Capture the cell that displays the provided text and extract its (x, y) central coordinate. 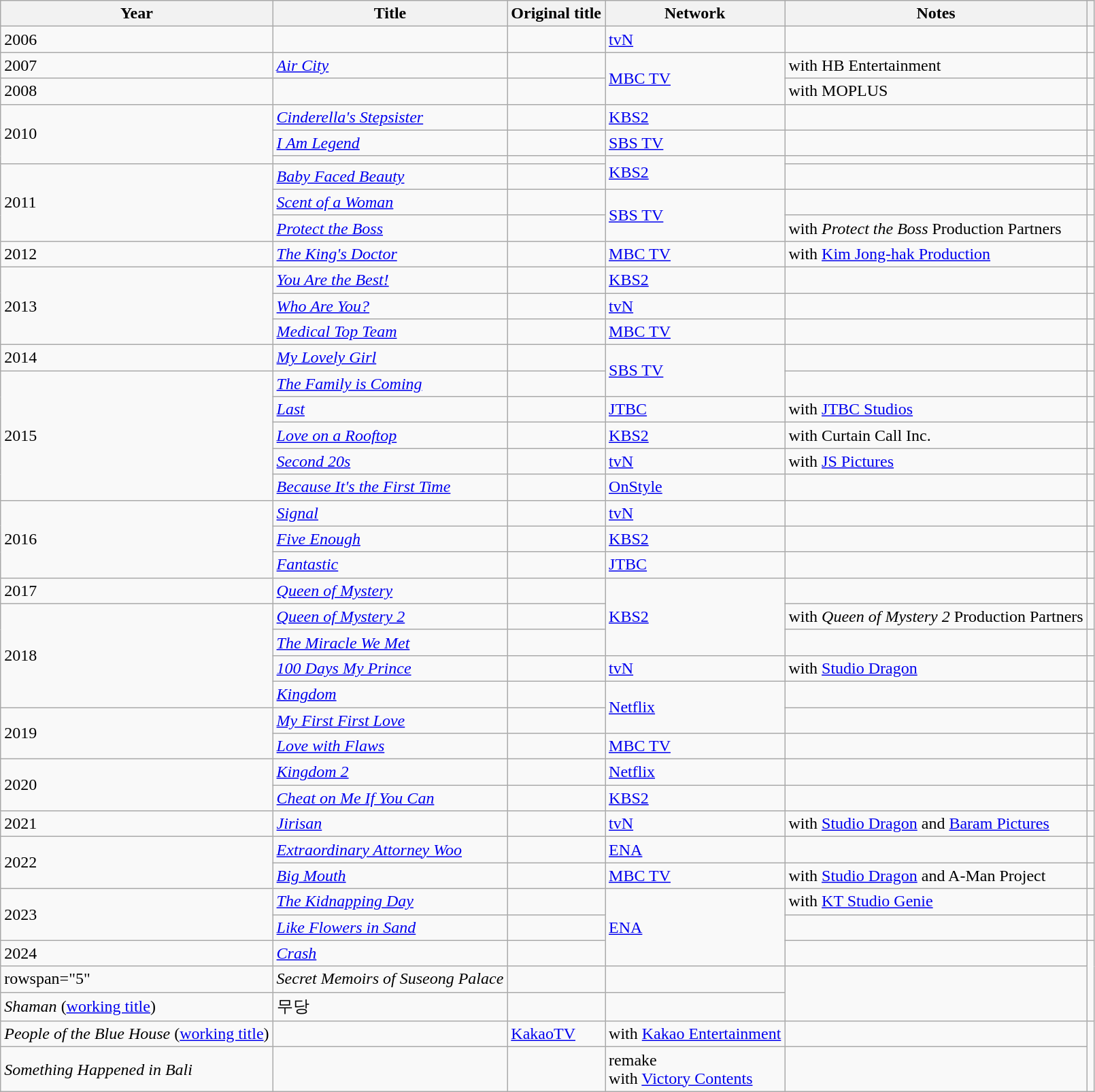
Five Enough (390, 539)
remakewith Victory Contents (695, 1070)
Crash (390, 953)
with KT Studio Genie (936, 901)
Network (695, 14)
Year (137, 14)
Because It's the First Time (390, 487)
Title (390, 14)
My First First Love (390, 721)
Cinderella's Stepsister (390, 117)
with Queen of Mystery 2 Production Partners (936, 616)
2012 (137, 254)
People of the Blue House (working title) (137, 1034)
2019 (137, 733)
rowspan="5" (137, 979)
2024 (137, 953)
with Kim Jong-hak Production (936, 254)
with Kakao Entertainment (695, 1034)
2011 (137, 202)
Who Are You? (390, 305)
Original title (556, 14)
with Studio Dragon and A-Man Project (936, 876)
I Am Legend (390, 143)
2023 (137, 914)
Last (390, 410)
Protect the Boss (390, 228)
Like Flowers in Sand (390, 927)
2015 (137, 435)
무당 (390, 1007)
Love on a Rooftop (390, 435)
Air City (390, 65)
Notes (936, 14)
2018 (137, 655)
2013 (137, 305)
2017 (137, 591)
100 Days My Prince (390, 668)
with Curtain Call Inc. (936, 435)
2022 (137, 863)
Queen of Mystery (390, 591)
with Studio Dragon (936, 668)
Cheat on Me If You Can (390, 798)
with JTBC Studios (936, 410)
The Miracle We Met (390, 642)
You Are the Best! (390, 280)
Kingdom 2 (390, 772)
Something Happened in Bali (137, 1070)
with MOPLUS (936, 91)
Big Mouth (390, 876)
Queen of Mystery 2 (390, 616)
The Kidnapping Day (390, 901)
Second 20s (390, 461)
Medical Top Team (390, 332)
Love with Flaws (390, 746)
The Family is Coming (390, 384)
Fantastic (390, 565)
Secret Memoirs of Suseong Palace (390, 979)
with JS Pictures (936, 461)
2007 (137, 65)
Signal (390, 513)
2020 (137, 785)
2010 (137, 133)
OnStyle (695, 487)
2008 (137, 91)
The King's Doctor (390, 254)
with Studio Dragon and Baram Pictures (936, 824)
2006 (137, 39)
Jirisan (390, 824)
2021 (137, 824)
KakaoTV (556, 1034)
Extraordinary Attorney Woo (390, 850)
2014 (137, 358)
2016 (137, 539)
My Lovely Girl (390, 358)
Kingdom (390, 694)
Scent of a Woman (390, 202)
Baby Faced Beauty (390, 176)
with HB Entertainment (936, 65)
Shaman (working title) (137, 1007)
with Protect the Boss Production Partners (936, 228)
